Detect which cell encompasses the target text, then output its (X, Y) center coordinate. 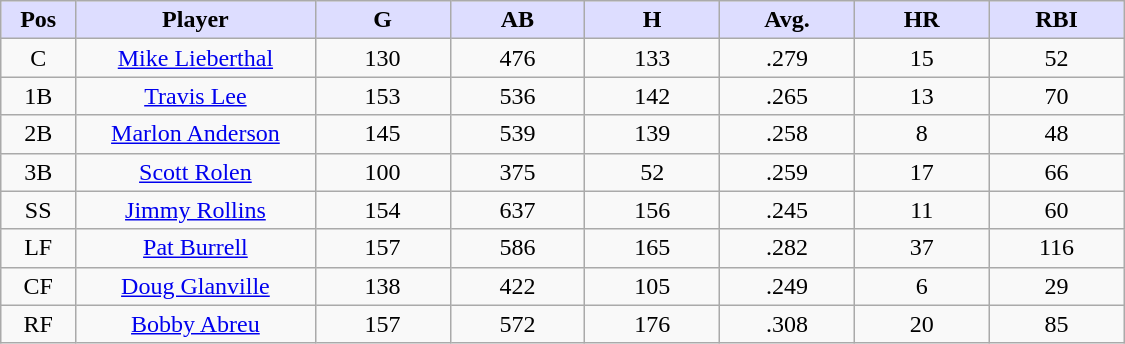
17 (922, 172)
539 (518, 134)
HR (922, 20)
11 (922, 210)
Pat Burrell (196, 248)
RBI (1056, 20)
85 (1056, 324)
586 (518, 248)
G (382, 20)
AB (518, 20)
Travis Lee (196, 96)
Marlon Anderson (196, 134)
70 (1056, 96)
100 (382, 172)
176 (652, 324)
CF (38, 286)
154 (382, 210)
15 (922, 58)
572 (518, 324)
Player (196, 20)
375 (518, 172)
29 (1056, 286)
145 (382, 134)
20 (922, 324)
.259 (788, 172)
3B (38, 172)
139 (652, 134)
Avg. (788, 20)
153 (382, 96)
8 (922, 134)
105 (652, 286)
156 (652, 210)
.308 (788, 324)
130 (382, 58)
6 (922, 286)
116 (1056, 248)
Pos (38, 20)
.282 (788, 248)
LF (38, 248)
.265 (788, 96)
Bobby Abreu (196, 324)
.245 (788, 210)
SS (38, 210)
Doug Glanville (196, 286)
.258 (788, 134)
476 (518, 58)
1B (38, 96)
.279 (788, 58)
536 (518, 96)
138 (382, 286)
422 (518, 286)
Scott Rolen (196, 172)
60 (1056, 210)
Jimmy Rollins (196, 210)
48 (1056, 134)
637 (518, 210)
165 (652, 248)
142 (652, 96)
H (652, 20)
133 (652, 58)
13 (922, 96)
C (38, 58)
2B (38, 134)
.249 (788, 286)
Mike Lieberthal (196, 58)
66 (1056, 172)
RF (38, 324)
37 (922, 248)
